Output the (x, y) coordinate of the center of the cell containing the given text.  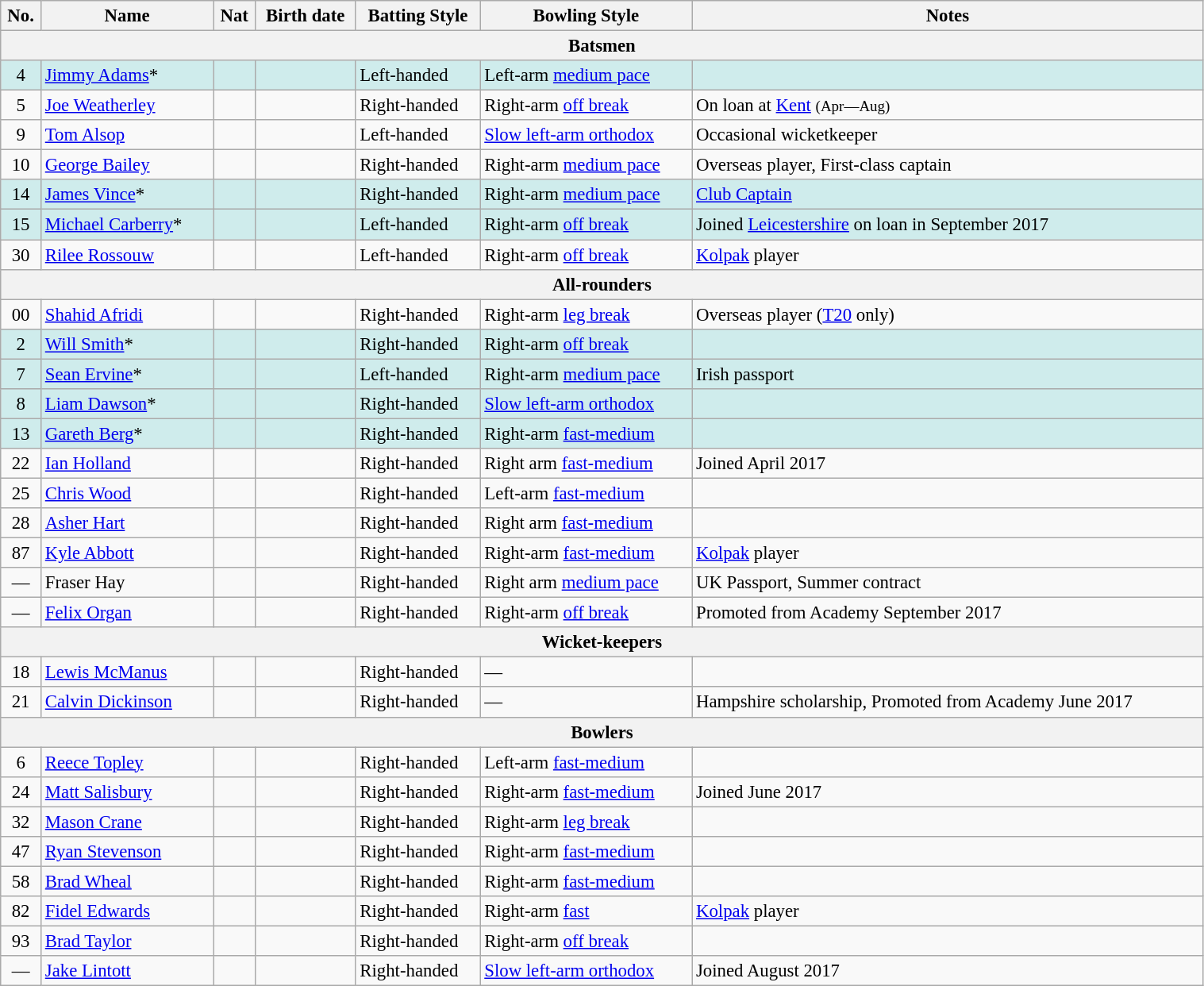
Gareth Berg* (127, 433)
Asher Hart (127, 523)
Nat (235, 16)
Wicket-keepers (602, 642)
Batsmen (602, 46)
82 (21, 911)
Ryan Stevenson (127, 852)
Joined August 2017 (948, 971)
87 (21, 553)
UK Passport, Summer contract (948, 583)
5 (21, 106)
21 (21, 703)
Overseas player, First-class captain (948, 165)
10 (21, 165)
58 (21, 881)
Jimmy Adams* (127, 75)
Sean Ervine* (127, 374)
Will Smith* (127, 344)
Name (127, 16)
25 (21, 493)
Michael Carberry* (127, 225)
18 (21, 672)
00 (21, 314)
15 (21, 225)
Rilee Rossouw (127, 255)
22 (21, 464)
Club Captain (948, 195)
Irish passport (948, 374)
Notes (948, 16)
28 (21, 523)
Shahid Afridi (127, 314)
Joined April 2017 (948, 464)
6 (21, 762)
Kyle Abbott (127, 553)
14 (21, 195)
Right arm medium pace (586, 583)
Occasional wicketkeeper (948, 135)
Overseas player (T20 only) (948, 314)
Joined Leicestershire on loan in September 2017 (948, 225)
9 (21, 135)
Mason Crane (127, 822)
Left-arm medium pace (586, 75)
Bowling Style (586, 16)
Reece Topley (127, 762)
James Vince* (127, 195)
Felix Organ (127, 613)
All-rounders (602, 284)
Brad Wheal (127, 881)
47 (21, 852)
Jake Lintott (127, 971)
4 (21, 75)
32 (21, 822)
7 (21, 374)
Hampshire scholarship, Promoted from Academy June 2017 (948, 703)
Fraser Hay (127, 583)
Joe Weatherley (127, 106)
Joined June 2017 (948, 791)
Fidel Edwards (127, 911)
Brad Taylor (127, 941)
93 (21, 941)
2 (21, 344)
Batting Style (417, 16)
Chris Wood (127, 493)
Ian Holland (127, 464)
30 (21, 255)
8 (21, 404)
Promoted from Academy September 2017 (948, 613)
Calvin Dickinson (127, 703)
Right-arm fast (586, 911)
Liam Dawson* (127, 404)
On loan at Kent (Apr—Aug) (948, 106)
No. (21, 16)
Bowlers (602, 732)
Matt Salisbury (127, 791)
George Bailey (127, 165)
Birth date (306, 16)
Tom Alsop (127, 135)
Lewis McManus (127, 672)
13 (21, 433)
24 (21, 791)
